Identify which cell holds the provided text, then report its (x, y) central coordinate. 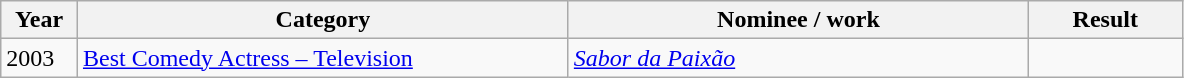
Result (1106, 20)
Category (322, 20)
Year (40, 20)
2003 (40, 58)
Best Comedy Actress – Television (322, 58)
Nominee / work (798, 20)
Sabor da Paixão (798, 58)
